Find where the given text appears and provide that cell's center as (X, Y) coordinate. 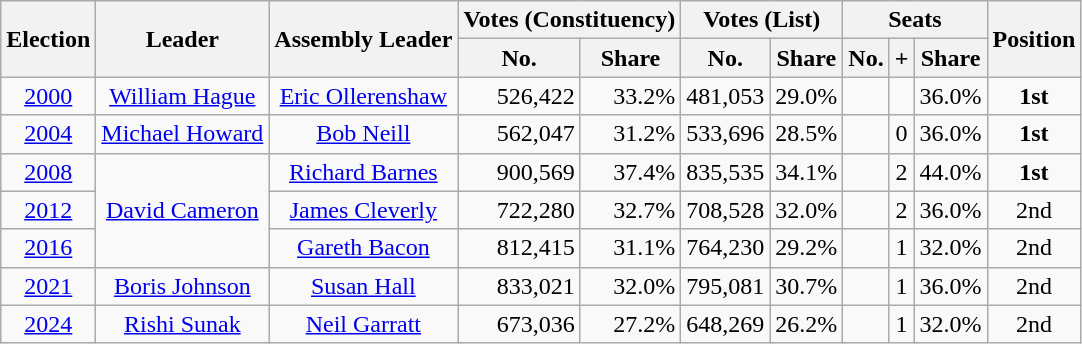
2008 (48, 172)
Seats (915, 20)
533,696 (726, 134)
+ (902, 58)
673,036 (519, 324)
33.2% (630, 96)
2024 (48, 324)
Election (48, 39)
835,535 (726, 172)
Richard Barnes (364, 172)
26.2% (806, 324)
37.4% (630, 172)
Gareth Bacon (364, 248)
Leader (182, 39)
833,021 (519, 286)
31.2% (630, 134)
Assembly Leader (364, 39)
34.1% (806, 172)
32.7% (630, 210)
795,081 (726, 286)
Position (1034, 39)
Rishi Sunak (182, 324)
27.2% (630, 324)
Votes (List) (762, 20)
James Cleverly (364, 210)
29.0% (806, 96)
Neil Garratt (364, 324)
481,053 (726, 96)
29.2% (806, 248)
30.7% (806, 286)
812,415 (519, 248)
562,047 (519, 134)
Votes (Constituency) (570, 20)
708,528 (726, 210)
2004 (48, 134)
28.5% (806, 134)
2021 (48, 286)
2012 (48, 210)
526,422 (519, 96)
Bob Neill (364, 134)
0 (902, 134)
Michael Howard (182, 134)
764,230 (726, 248)
44.0% (950, 172)
David Cameron (182, 210)
Eric Ollerenshaw (364, 96)
900,569 (519, 172)
31.1% (630, 248)
2016 (48, 248)
2000 (48, 96)
Susan Hall (364, 286)
722,280 (519, 210)
648,269 (726, 324)
Boris Johnson (182, 286)
William Hague (182, 96)
